Search for the cell housing the specified text and yield its [x, y] center coordinate. 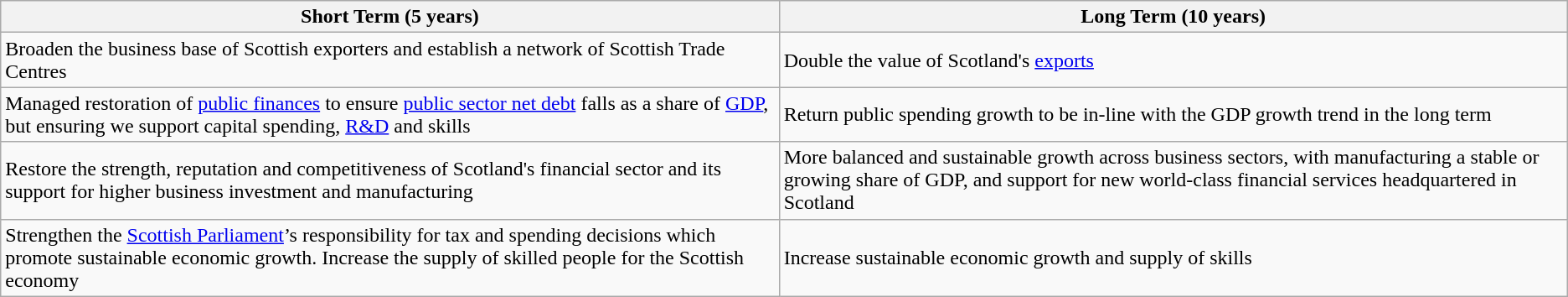
Broaden the business base of Scottish exporters and establish a network of Scottish Trade Centres [390, 60]
Double the value of Scotland's exports [1173, 60]
Long Term (10 years) [1173, 17]
Return public spending growth to be in-line with the GDP growth trend in the long term [1173, 114]
Restore the strength, reputation and competitiveness of Scotland's financial sector and its support for higher business investment and manufacturing [390, 180]
Short Term (5 years) [390, 17]
Increase sustainable economic growth and supply of skills [1173, 258]
